For the text-containing cell, return its midpoint in [X, Y] coordinate format. 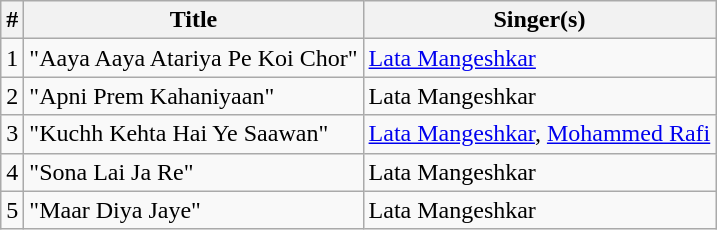
5 [12, 210]
"Maar Diya Jaye" [194, 210]
2 [12, 96]
1 [12, 58]
"Sona Lai Ja Re" [194, 172]
Singer(s) [540, 20]
"Apni Prem Kahaniyaan" [194, 96]
3 [12, 134]
4 [12, 172]
"Aaya Aaya Atariya Pe Koi Chor" [194, 58]
"Kuchh Kehta Hai Ye Saawan" [194, 134]
Title [194, 20]
Lata Mangeshkar, Mohammed Rafi [540, 134]
# [12, 20]
